Capture the cell that displays the provided text and extract its [X, Y] central coordinate. 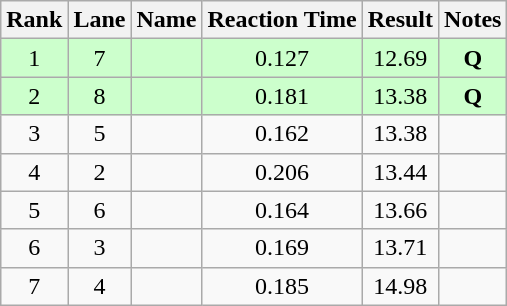
14.98 [400, 286]
12.69 [400, 58]
Reaction Time [282, 20]
Lane [100, 20]
Rank [34, 20]
0.181 [282, 96]
0.164 [282, 210]
13.66 [400, 210]
Notes [473, 20]
0.162 [282, 134]
Name [166, 20]
0.169 [282, 248]
0.206 [282, 172]
1 [34, 58]
8 [100, 96]
13.44 [400, 172]
13.71 [400, 248]
0.185 [282, 286]
0.127 [282, 58]
Result [400, 20]
